Extract the [x, y] coordinate from the center of the cell holding the provided text.  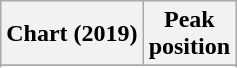
Chart (2019) [72, 34]
Peakposition [189, 34]
